Extract the [X, Y] coordinate from the center of the cell holding the provided text.  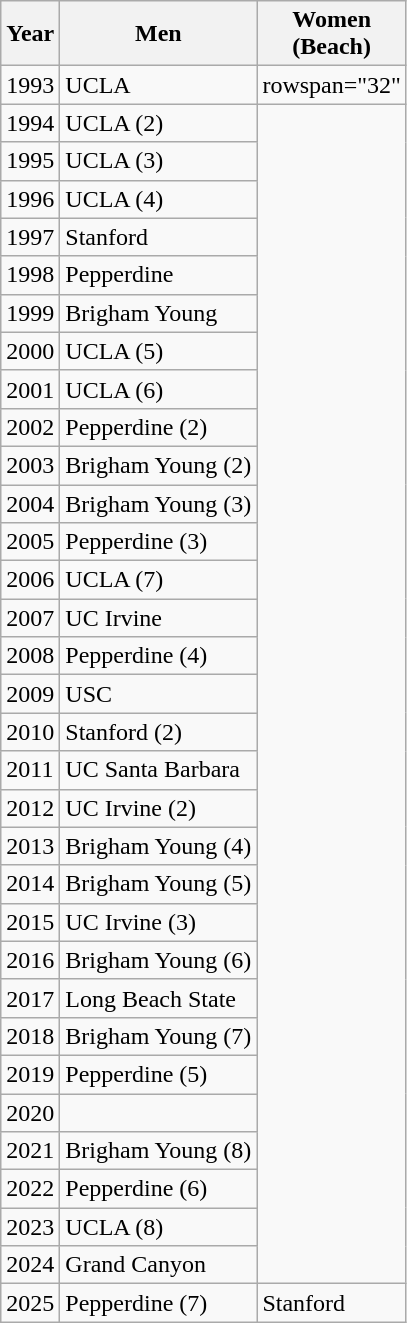
2014 [30, 884]
UCLA (4) [158, 199]
1999 [30, 313]
2012 [30, 808]
UCLA (2) [158, 123]
Pepperdine (6) [158, 1189]
Pepperdine (4) [158, 656]
UC Irvine (3) [158, 922]
2005 [30, 542]
Brigham Young (6) [158, 960]
2001 [30, 389]
1998 [30, 275]
2013 [30, 846]
1997 [30, 237]
UCLA (3) [158, 161]
2020 [30, 1113]
2015 [30, 922]
2023 [30, 1227]
2000 [30, 351]
2024 [30, 1265]
2022 [30, 1189]
2025 [30, 1303]
UC Irvine [158, 618]
2002 [30, 427]
Brigham Young (8) [158, 1151]
2009 [30, 694]
UCLA (6) [158, 389]
Year [30, 34]
Men [158, 34]
2016 [30, 960]
Women(Beach) [332, 34]
Brigham Young (5) [158, 884]
Brigham Young (3) [158, 503]
2021 [30, 1151]
Grand Canyon [158, 1265]
2004 [30, 503]
Brigham Young (2) [158, 465]
2017 [30, 998]
UCLA (5) [158, 351]
2010 [30, 732]
2018 [30, 1036]
UC Santa Barbara [158, 770]
2008 [30, 656]
2006 [30, 580]
2019 [30, 1074]
UC Irvine (2) [158, 808]
UCLA [158, 85]
2011 [30, 770]
1995 [30, 161]
1996 [30, 199]
1994 [30, 123]
1993 [30, 85]
Brigham Young (4) [158, 846]
Pepperdine (7) [158, 1303]
UCLA (8) [158, 1227]
Pepperdine [158, 275]
Long Beach State [158, 998]
Stanford (2) [158, 732]
Pepperdine (2) [158, 427]
2003 [30, 465]
Brigham Young (7) [158, 1036]
Pepperdine (3) [158, 542]
2007 [30, 618]
Pepperdine (5) [158, 1074]
UCLA (7) [158, 580]
USC [158, 694]
rowspan="32" [332, 85]
Brigham Young [158, 313]
